Return [x, y] of the center of cell containing provided text 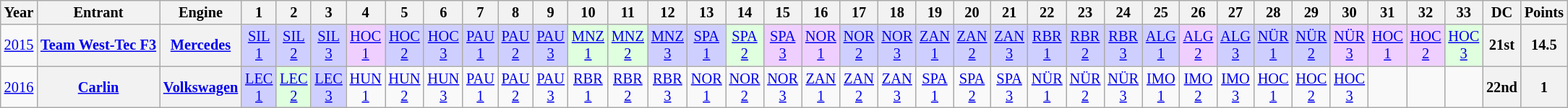
31 [1388, 12]
SIL3 [328, 45]
HUN3 [443, 87]
SIL1 [259, 45]
IMO1 [1161, 87]
MNZ2 [627, 45]
IMO3 [1235, 87]
ALG1 [1161, 45]
2 [294, 12]
ALG2 [1199, 45]
5 [404, 12]
Team West-Tec F3 [98, 45]
24 [1123, 12]
Engine [201, 12]
HUN2 [404, 87]
14.5 [1544, 45]
Carlin [98, 87]
LEC2 [294, 87]
23 [1086, 12]
2016 [19, 87]
2015 [19, 45]
3 [328, 12]
LEC1 [259, 87]
27 [1235, 12]
DC [1502, 12]
MNZ1 [588, 45]
7 [480, 12]
32 [1426, 12]
Entrant [98, 12]
4 [366, 12]
11 [627, 12]
8 [516, 12]
MNZ3 [668, 45]
16 [821, 12]
Year [19, 12]
29 [1311, 12]
17 [859, 12]
HUN1 [366, 87]
26 [1199, 12]
25 [1161, 12]
Mercedes [201, 45]
22nd [1502, 87]
Volkswagen [201, 87]
19 [935, 12]
LEC3 [328, 87]
10 [588, 12]
21 [1009, 12]
6 [443, 12]
22 [1047, 12]
12 [668, 12]
ALG3 [1235, 45]
13 [707, 12]
20 [972, 12]
15 [782, 12]
21st [1502, 45]
9 [551, 12]
Points [1544, 12]
28 [1274, 12]
14 [745, 12]
33 [1463, 12]
SIL2 [294, 45]
IMO2 [1199, 87]
18 [896, 12]
30 [1349, 12]
